Determine the [x, y] coordinate at the center of the cell enclosing the given text.  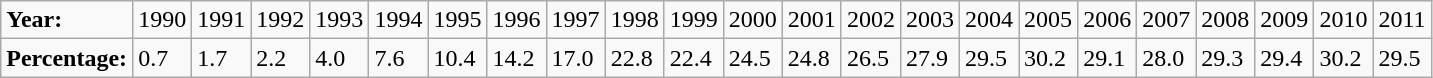
2001 [812, 20]
2002 [870, 20]
1996 [516, 20]
22.4 [694, 58]
17.0 [576, 58]
2004 [990, 20]
1995 [458, 20]
1993 [340, 20]
Year: [67, 20]
29.1 [1108, 58]
2011 [1402, 20]
2003 [930, 20]
2.2 [280, 58]
2007 [1166, 20]
29.3 [1226, 58]
27.9 [930, 58]
2000 [752, 20]
1991 [222, 20]
1997 [576, 20]
1.7 [222, 58]
26.5 [870, 58]
2009 [1284, 20]
1990 [162, 20]
1994 [398, 20]
4.0 [340, 58]
0.7 [162, 58]
14.2 [516, 58]
1999 [694, 20]
2006 [1108, 20]
2005 [1048, 20]
2008 [1226, 20]
7.6 [398, 58]
2010 [1344, 20]
28.0 [1166, 58]
1998 [634, 20]
1992 [280, 20]
10.4 [458, 58]
24.8 [812, 58]
Percentage: [67, 58]
22.8 [634, 58]
24.5 [752, 58]
29.4 [1284, 58]
